Capture the cell that displays the provided text and extract its [X, Y] central coordinate. 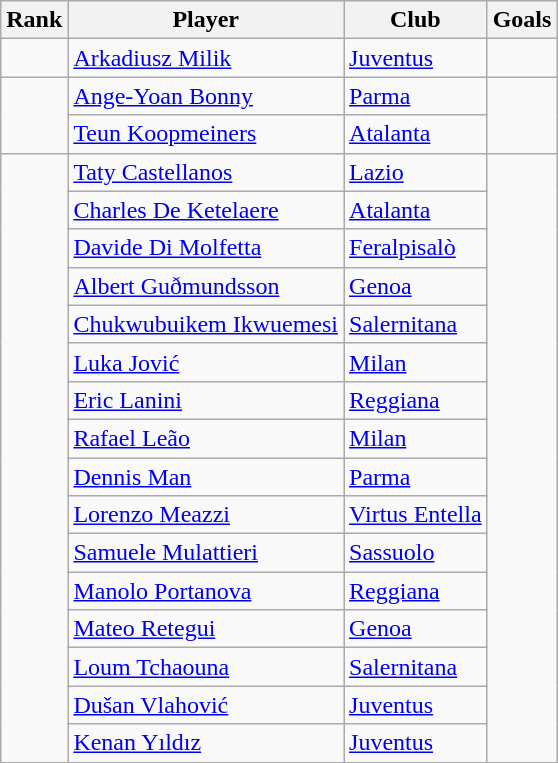
Taty Castellanos [206, 172]
Chukwubuikem Ikwuemesi [206, 324]
Club [416, 20]
Teun Koopmeiners [206, 134]
Davide Di Molfetta [206, 248]
Dušan Vlahović [206, 705]
Goals [522, 20]
Rank [34, 20]
Samuele Mulattieri [206, 553]
Dennis Man [206, 477]
Kenan Yıldız [206, 743]
Luka Jović [206, 362]
Eric Lanini [206, 400]
Arkadiusz Milik [206, 58]
Charles De Ketelaere [206, 210]
Ange-Yoan Bonny [206, 96]
Player [206, 20]
Rafael Leão [206, 438]
Albert Guðmundsson [206, 286]
Mateo Retegui [206, 629]
Lorenzo Meazzi [206, 515]
Feralpisalò [416, 248]
Sassuolo [416, 553]
Lazio [416, 172]
Virtus Entella [416, 515]
Loum Tchaouna [206, 667]
Manolo Portanova [206, 591]
